Detect which cell encompasses the target text, then output its (X, Y) center coordinate. 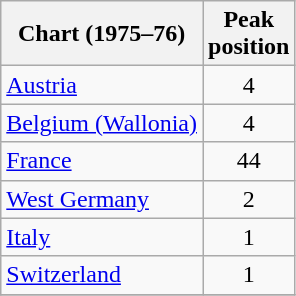
France (102, 161)
Austria (102, 85)
Peakposition (248, 34)
Belgium (Wallonia) (102, 123)
West Germany (102, 199)
Switzerland (102, 275)
Chart (1975–76) (102, 34)
Italy (102, 237)
2 (248, 199)
44 (248, 161)
